Locate the cell with the specified text and output its [X, Y] center coordinate. 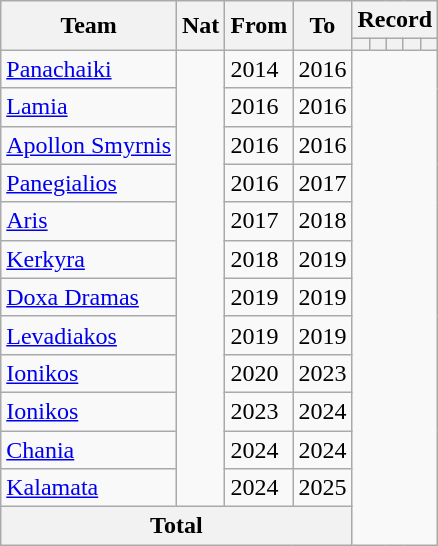
2014 [259, 69]
Record [395, 20]
Total [176, 526]
Team [89, 26]
Levadiakos [89, 335]
2025 [322, 488]
Aris [89, 221]
Lamia [89, 107]
Doxa Dramas [89, 297]
From [259, 26]
Panachaiki [89, 69]
Nat [201, 26]
Panegialios [89, 183]
Apollon Smyrnis [89, 145]
Kalamata [89, 488]
Kerkyra [89, 259]
Chania [89, 449]
2020 [259, 373]
To [322, 26]
